Detect which cell encompasses the target text, then output its [x, y] center coordinate. 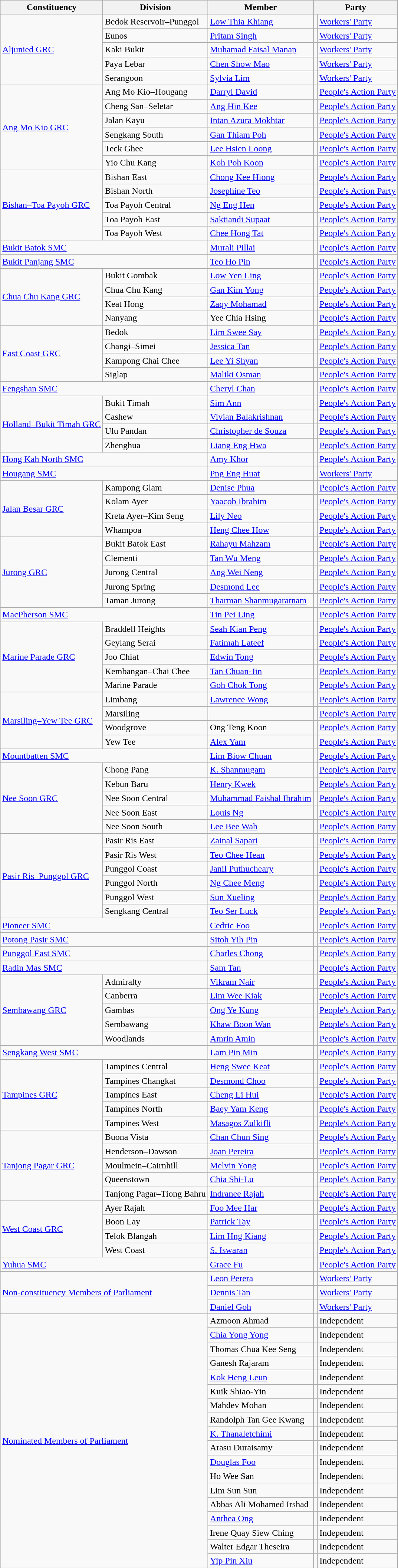
Tharman Shanmugaratnam [260, 600]
Moulmein–Cairnhill [155, 1165]
Seah Kian Peng [260, 629]
Anthea Ong [260, 1518]
Cheng Li Hui [260, 1095]
Telok Blangah [155, 1236]
Ho Wee San [260, 1476]
Keat Hong [155, 304]
Cheng San–Seletar [155, 106]
Kampong Glam [155, 488]
Zainal Sapari [260, 840]
Tampines North [155, 1109]
Chua Chu Kang GRC [52, 297]
Ang Mo Kio–Hougang [155, 92]
Yee Chia Hsing [260, 318]
Bukit Timah [155, 403]
Member [260, 7]
Kembangan–Chai Chee [155, 671]
Lee Bee Wah [260, 826]
Marsiling [155, 714]
Holland–Bukit Timah GRC [52, 424]
Fengshan SMC [104, 388]
Pasir Ris East [155, 840]
Tampines West [155, 1123]
Henderson–Dawson [155, 1151]
Sembawang GRC [52, 1010]
Teo Chee Hean [260, 854]
Ang Wei Neng [260, 572]
Marsiling–Yew Tee GRC [52, 721]
Low Thia Khiang [260, 22]
Lim Wee Kiak [260, 996]
Pioneer SMC [104, 925]
Geylang Serai [155, 643]
Muhamad Faisal Manap [260, 50]
Daniel Goh [260, 1306]
Henry Kwek [260, 784]
Tan Wu Meng [260, 558]
Murali Pillai [260, 247]
Bishan–Toa Payoh GRC [52, 205]
Sim Ann [260, 403]
Lim Biow Chuan [260, 756]
Thomas Chua Kee Seng [260, 1349]
Ong Ye Kung [260, 1010]
Bishan East [155, 177]
Joo Chiat [155, 657]
Yuhua SMC [104, 1264]
Abbas Ali Mohamed Irshad [260, 1504]
Toa Payoh Central [155, 205]
Masagos Zulkifli [260, 1123]
Punggol East SMC [104, 954]
Sengkang South [155, 134]
Bukit Panjang SMC [104, 262]
Pasir Ris West [155, 854]
Jurong GRC [52, 572]
Walter Edgar Theseira [260, 1547]
Kampong Chai Chee [155, 360]
Bedok Reservoir–Punggol [155, 22]
K. Shanmugam [260, 770]
Muhammad Faishal Ibrahim [260, 798]
Liang Eng Hwa [260, 445]
Alex Yam [260, 742]
Canberra [155, 996]
Jurong Central [155, 572]
Lee Hsien Loong [260, 148]
Sengkang West SMC [104, 1052]
Nominated Members of Parliament [104, 1441]
Darryl David [260, 92]
Desmond Lee [260, 586]
Radin Mas SMC [104, 968]
Amrin Amin [260, 1038]
Ong Teng Koon [260, 728]
Queenstown [155, 1180]
Sengkang Central [155, 911]
Potong Pasir SMC [104, 939]
Tanjong Pagar GRC [52, 1165]
Teo Ho Pin [260, 262]
Douglas Foo [260, 1462]
Tampines Central [155, 1066]
Chia Shi-Lu [260, 1180]
Pasir Ris–Punggol GRC [52, 876]
Sembawang [155, 1024]
Toa Payoh West [155, 233]
Admiralty [155, 982]
Nee Soon Central [155, 798]
Lim Swee Say [260, 332]
Changi–Simei [155, 346]
MacPherson SMC [104, 614]
Leon Perera [260, 1278]
Punggol North [155, 883]
Zhenghua [155, 445]
Paya Lebar [155, 64]
Louis Ng [260, 812]
Chong Kee Hiong [260, 177]
Kok Heng Leun [260, 1377]
Yip Pin Xiu [260, 1561]
Mahdev Mohan [260, 1405]
East Coast GRC [52, 353]
Ulu Pandan [155, 431]
Taman Jurong [155, 600]
Sylvia Lim [260, 78]
Kolam Ayer [155, 502]
Hong Kah North SMC [104, 459]
Nee Soon GRC [52, 798]
Jalan Besar GRC [52, 509]
Marine Parade [155, 685]
Whampoa [155, 530]
Chan Chun Sing [260, 1137]
Chua Chu Kang [155, 290]
Lam Pin Min [260, 1052]
Khaw Boon Wan [260, 1024]
Tin Pei Ling [260, 614]
Baey Yam Keng [260, 1109]
Division [155, 7]
Patrick Tay [260, 1222]
Constituency [52, 7]
Braddell Heights [155, 629]
Lawrence Wong [260, 699]
Cashew [155, 417]
Serangoon [155, 78]
Low Yen Ling [260, 276]
Marine Parade GRC [52, 657]
Jalan Kayu [155, 120]
Nanyang [155, 318]
Limbang [155, 699]
Bukit Batok East [155, 544]
Koh Poh Koon [260, 163]
Melvin Yong [260, 1165]
Intan Azura Mokhtar [260, 120]
Rahayu Mahzam [260, 544]
Lee Yi Shyan [260, 360]
Hougang SMC [104, 473]
Chia Yong Yong [260, 1335]
Non-constituency Members of Parliament [104, 1292]
Tanjong Pagar–Tiong Bahru [155, 1194]
Fatimah Lateef [260, 643]
Lily Neo [260, 516]
Chee Hong Tat [260, 233]
Siglap [155, 374]
Chen Show Mao [260, 64]
Amy Khor [260, 459]
Gan Thiam Poh [260, 134]
Teck Ghee [155, 148]
Teo Ser Luck [260, 911]
Bishan North [155, 191]
Jessica Tan [260, 346]
Pritam Singh [260, 36]
Woodgrove [155, 728]
Kebun Baru [155, 784]
Irene Quay Siew Ching [260, 1533]
Punggol Coast [155, 869]
Jurong Spring [155, 586]
Heng Swee Keat [260, 1066]
K. Thanaletchimi [260, 1434]
Toa Payoh East [155, 219]
Gambas [155, 1010]
Desmond Choo [260, 1081]
Bukit Gombak [155, 276]
Punggol West [155, 897]
Aljunied GRC [52, 50]
Nee Soon South [155, 826]
Goh Chok Tong [260, 685]
Ayer Rajah [155, 1208]
Saktiandi Supaat [260, 219]
Gan Kim Yong [260, 290]
Ang Hin Kee [260, 106]
Vikram Nair [260, 982]
Kreta Ayer–Kim Seng [155, 516]
Yio Chu Kang [155, 163]
Ng Eng Hen [260, 205]
Yew Tee [155, 742]
Josephine Teo [260, 191]
Maliki Osman [260, 374]
West Coast [155, 1250]
Kuik Shiao-Yin [260, 1391]
Janil Puthucheary [260, 869]
Charles Chong [260, 954]
Ganesh Rajaram [260, 1363]
Lim Sun Sun [260, 1490]
Chong Pang [155, 770]
Clementi [155, 558]
Zaqy Mohamad [260, 304]
Heng Chee How [260, 530]
Cedric Foo [260, 925]
Lim Hng Kiang [260, 1236]
Mountbatten SMC [104, 756]
Grace Fu [260, 1264]
Sam Tan [260, 968]
S. Iswaran [260, 1250]
West Coast GRC [52, 1229]
Sun Xueling [260, 897]
Ng Chee Meng [260, 883]
Ang Mo Kio GRC [52, 127]
Dennis Tan [260, 1292]
Indranee Rajah [260, 1194]
Christopher de Souza [260, 431]
Joan Pereira [260, 1151]
Bedok [155, 332]
Foo Mee Har [260, 1208]
Party [356, 7]
Randolph Tan Gee Kwang [260, 1420]
Tampines East [155, 1095]
Tan Chuan-Jin [260, 671]
Eunos [155, 36]
Yaacob Ibrahim [260, 502]
Edwin Tong [260, 657]
Nee Soon East [155, 812]
Tampines GRC [52, 1095]
Azmoon Ahmad [260, 1321]
Cheryl Chan [260, 388]
Tampines Changkat [155, 1081]
Sitoh Yih Pin [260, 939]
Denise Phua [260, 488]
Kaki Bukit [155, 50]
Woodlands [155, 1038]
Vivian Balakrishnan [260, 417]
Bukit Batok SMC [104, 247]
Arasu Duraisamy [260, 1448]
Buona Vista [155, 1137]
Boon Lay [155, 1222]
Png Eng Huat [260, 473]
